Determine the (X, Y) coordinate at the center of the cell enclosing the given text.  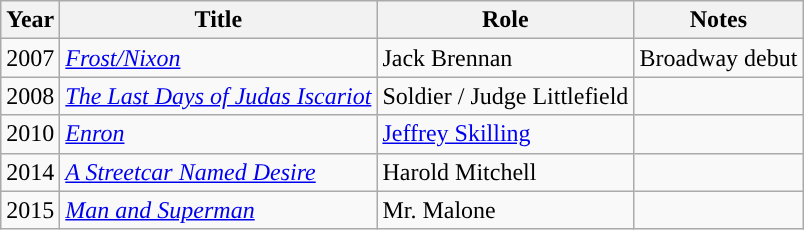
Frost/Nixon (218, 58)
A Streetcar Named Desire (218, 172)
2008 (30, 96)
2010 (30, 134)
Year (30, 20)
Jack Brennan (506, 58)
Jeffrey Skilling (506, 134)
Enron (218, 134)
2014 (30, 172)
2007 (30, 58)
Role (506, 20)
Title (218, 20)
The Last Days of Judas Iscariot (218, 96)
Broadway debut (718, 58)
Mr. Malone (506, 210)
Notes (718, 20)
Man and Superman (218, 210)
Harold Mitchell (506, 172)
2015 (30, 210)
Soldier / Judge Littlefield (506, 96)
